Search for the cell housing the specified text and yield its (x, y) center coordinate. 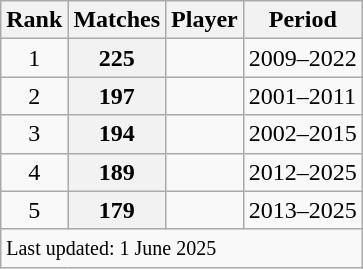
4 (34, 172)
2013–2025 (302, 210)
5 (34, 210)
3 (34, 134)
2 (34, 96)
Matches (117, 20)
197 (117, 96)
Period (302, 20)
Player (205, 20)
179 (117, 210)
225 (117, 58)
2012–2025 (302, 172)
189 (117, 172)
2001–2011 (302, 96)
2002–2015 (302, 134)
Rank (34, 20)
2009–2022 (302, 58)
Last updated: 1 June 2025 (182, 248)
1 (34, 58)
194 (117, 134)
